Pinpoint the cell where the given text exists, returning its (x, y) midpoint coordinate. 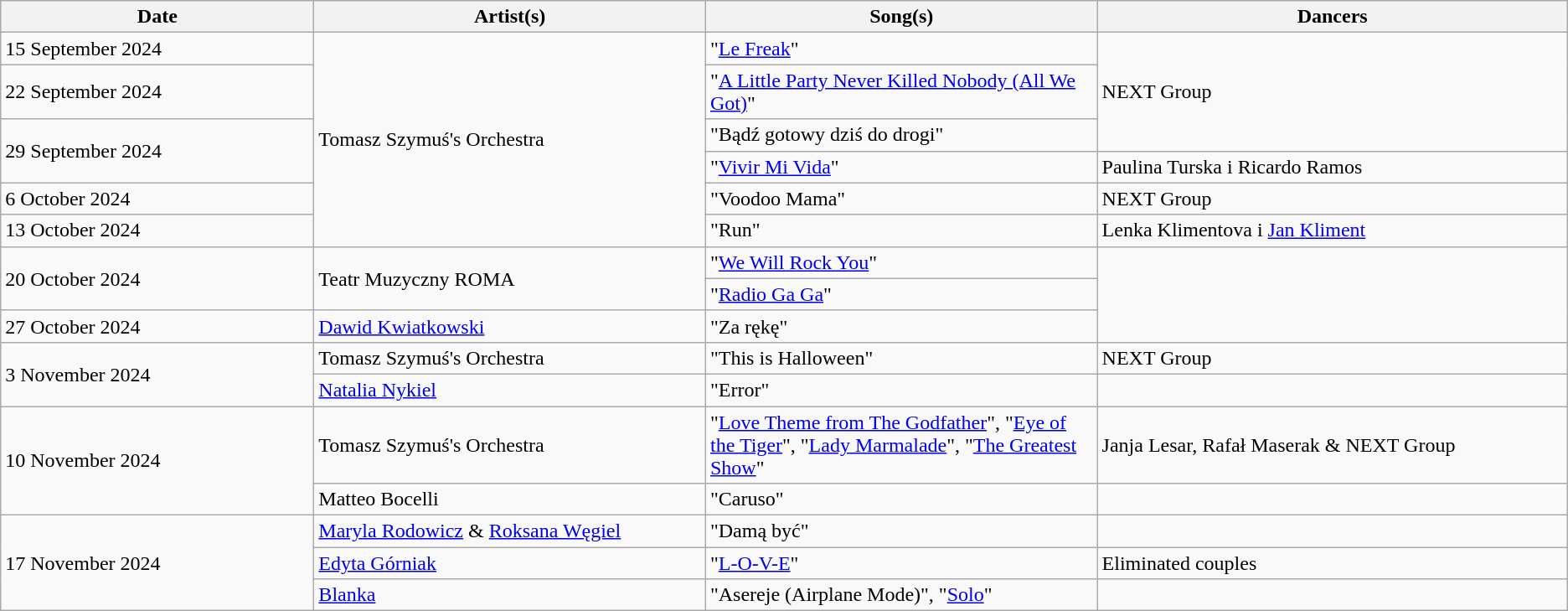
Dancers (1332, 17)
29 September 2024 (157, 151)
22 September 2024 (157, 92)
Song(s) (901, 17)
Artist(s) (510, 17)
Teatr Muzyczny ROMA (510, 278)
"This is Halloween" (901, 358)
15 September 2024 (157, 49)
"Damą być" (901, 531)
Janja Lesar, Rafał Maserak & NEXT Group (1332, 444)
"Voodoo Mama" (901, 199)
"Za rękę" (901, 326)
"Asereje (Airplane Mode)", "Solo" (901, 595)
20 October 2024 (157, 278)
Maryla Rodowicz & Roksana Węgiel (510, 531)
3 November 2024 (157, 374)
"L-O-V-E" (901, 563)
"Bądź gotowy dziś do drogi" (901, 135)
"Vivir Mi Vida" (901, 167)
13 October 2024 (157, 230)
Eliminated couples (1332, 563)
Lenka Klimentova i Jan Kliment (1332, 230)
Date (157, 17)
"Radio Ga Ga" (901, 294)
"Love Theme from The Godfather", "Eye of the Tiger", "Lady Marmalade", "The Greatest Show" (901, 444)
27 October 2024 (157, 326)
"Caruso" (901, 500)
Matteo Bocelli (510, 500)
Blanka (510, 595)
Natalia Nykiel (510, 390)
Paulina Turska i Ricardo Ramos (1332, 167)
Edyta Górniak (510, 563)
"We Will Rock You" (901, 262)
10 November 2024 (157, 460)
6 October 2024 (157, 199)
Dawid Kwiatkowski (510, 326)
"Le Freak" (901, 49)
"Run" (901, 230)
"Error" (901, 390)
17 November 2024 (157, 563)
"A Little Party Never Killed Nobody (All We Got)" (901, 92)
